Find where the given text appears and provide that cell's center as (X, Y) coordinate. 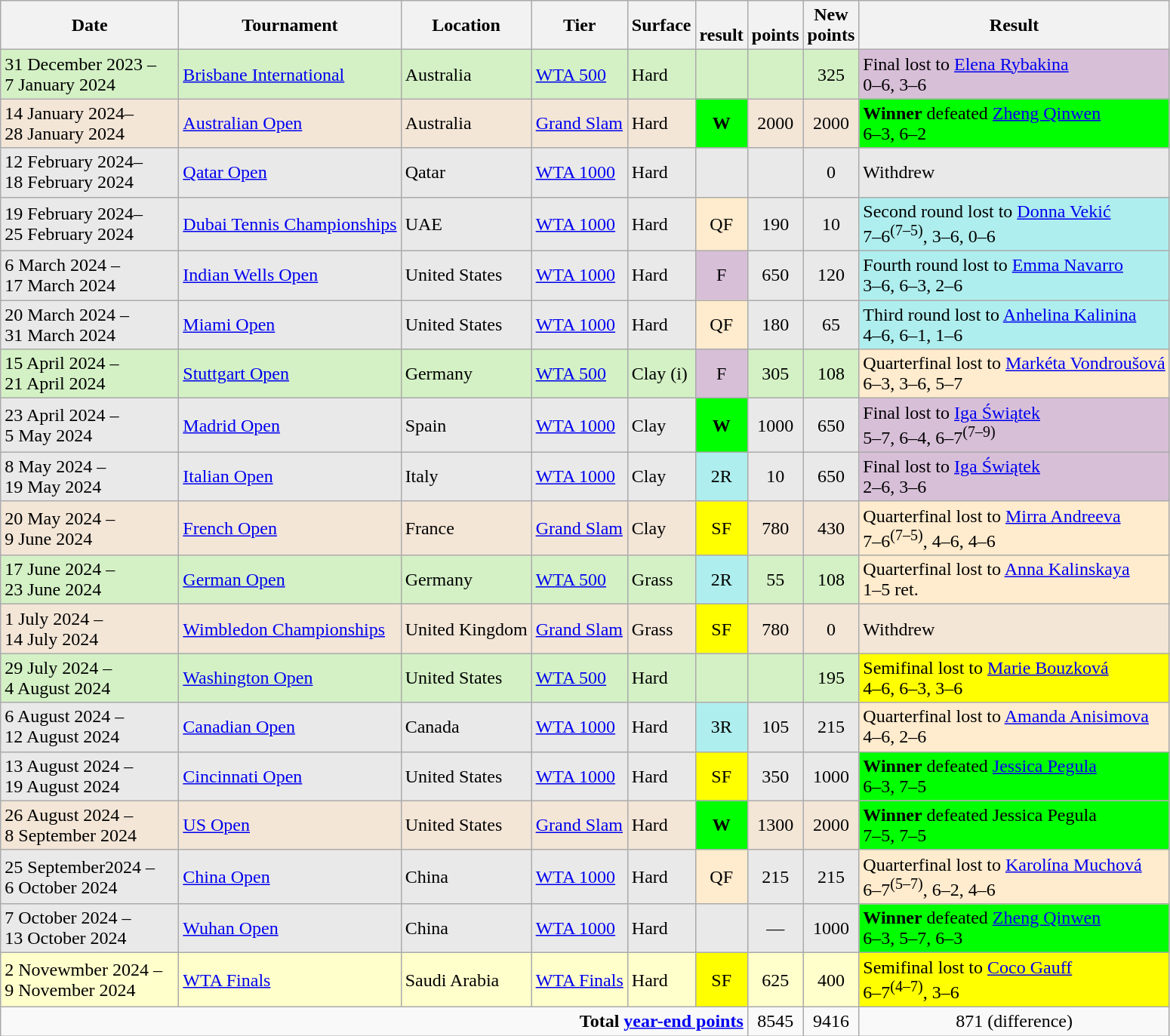
6 August 2024 –12 August 2024 (90, 727)
105 (775, 727)
120 (831, 276)
3R (722, 727)
195 (831, 678)
Surface (661, 26)
Miami Open (290, 324)
1300 (775, 825)
France (466, 528)
Semifinal lost to Marie Bouzková 4–6, 6–3, 3–6 (1015, 678)
871 (difference) (1015, 1021)
Italy (466, 477)
Semifinal lost to Coco Gauff 6–7(4–7), 3–6 (1015, 980)
19 February 2024–25 February 2024 (90, 224)
China Open (290, 877)
Qatar Open (290, 172)
31 December 2023 – 7 January 2024 (90, 74)
Result (1015, 26)
180 (775, 324)
12 February 2024–18 February 2024 (90, 172)
Clay (i) (661, 374)
Third round lost to Anhelina Kalinina 4–6, 6–1, 1–6 (1015, 324)
Quarterfinal lost to Karolína Muchová 6–7(5–7), 6–2, 4–6 (1015, 877)
Italian Open (290, 477)
Quarterfinal lost to Amanda Anisimova 4–6, 2–6 (1015, 727)
Brisbane International (290, 74)
23 April 2024 –5 May 2024 (90, 426)
result (722, 26)
2 Novewmber 2024 –9 November 2024 (90, 980)
Total year-end points (374, 1021)
8 May 2024 –19 May 2024 (90, 477)
Final lost to Elena Rybakina 0–6, 3–6 (1015, 74)
7 October 2024 –13 October 2024 (90, 928)
US Open (290, 825)
Cincinnati Open (290, 776)
Fourth round lost to Emma Navarro 3–6, 6–3, 2–6 (1015, 276)
Tournament (290, 26)
55 (775, 579)
Australian Open (290, 124)
Dubai Tennis Championships (290, 224)
Stuttgart Open (290, 374)
325 (831, 74)
13 August 2024 –19 August 2024 (90, 776)
15 April 2024 –21 April 2024 (90, 374)
Quarterfinal lost to Anna Kalinskaya 1–5 ret. (1015, 579)
UAE (466, 224)
Winner defeated Jessica Pegula 6–3, 7–5 (1015, 776)
625 (775, 980)
6 March 2024 – 17 March 2024 (90, 276)
Washington Open (290, 678)
Winner defeated Zheng Qinwen 6–3, 5–7, 6–3 (1015, 928)
400 (831, 980)
29 July 2024 –4 August 2024 (90, 678)
German Open (290, 579)
Newpoints (831, 26)
Second round lost to Donna Vekić 7–6(7–5), 3–6, 0–6 (1015, 224)
20 May 2024 –9 June 2024 (90, 528)
26 August 2024 –8 September 2024 (90, 825)
Madrid Open (290, 426)
9416 (831, 1021)
— (775, 928)
Winner defeated Zheng Qinwen 6–3, 6–2 (1015, 124)
8545 (775, 1021)
20 March 2024 –31 March 2024 (90, 324)
Wimbledon Championships (290, 629)
Winner defeated Jessica Pegula 7–5, 7–5 (1015, 825)
1 July 2024 –14 July 2024 (90, 629)
Canadian Open (290, 727)
14 January 2024–28 January 2024 (90, 124)
65 (831, 324)
Tier (580, 26)
points (775, 26)
Final lost to Iga Świątek 5–7, 6–4, 6–7(7–9) (1015, 426)
United Kingdom (466, 629)
Quarterfinal lost to Markéta Vondroušová 6–3, 3–6, 5–7 (1015, 374)
Final lost to Iga Świątek 2–6, 3–6 (1015, 477)
Indian Wells Open (290, 276)
305 (775, 374)
190 (775, 224)
Date (90, 26)
Quarterfinal lost to Mirra Andreeva 7–6(7–5), 4–6, 4–6 (1015, 528)
Spain (466, 426)
French Open (290, 528)
Wuhan Open (290, 928)
350 (775, 776)
Location (466, 26)
Canada (466, 727)
Saudi Arabia (466, 980)
430 (831, 528)
17 June 2024 –23 June 2024 (90, 579)
Qatar (466, 172)
25 September2024 –6 October 2024 (90, 877)
